Extract the [x, y] coordinate from the center of the cell holding the provided text.  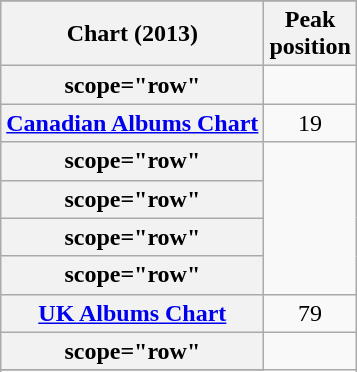
Chart (2013) [132, 34]
Canadian Albums Chart [132, 123]
19 [310, 123]
Peakposition [310, 34]
79 [310, 313]
UK Albums Chart [132, 313]
